Output the [x, y] coordinate of the center of the cell containing the given text.  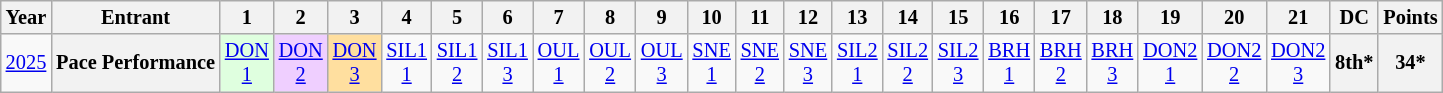
Pace Performance [136, 63]
DON21 [1170, 63]
11 [760, 17]
BRH1 [1009, 63]
2025 [26, 63]
19 [1170, 17]
8 [610, 17]
OUL3 [662, 63]
8th* [1354, 63]
Points [1410, 17]
15 [958, 17]
Year [26, 17]
10 [711, 17]
OUL2 [610, 63]
SIL23 [958, 63]
4 [406, 17]
13 [857, 17]
SIL22 [907, 63]
DC [1354, 17]
DON23 [1298, 63]
SIL12 [457, 63]
BRH2 [1061, 63]
16 [1009, 17]
SNE3 [808, 63]
SIL11 [406, 63]
18 [1113, 17]
DON22 [1234, 63]
OUL1 [559, 63]
7 [559, 17]
34* [1410, 63]
12 [808, 17]
5 [457, 17]
6 [507, 17]
1 [247, 17]
14 [907, 17]
20 [1234, 17]
SNE1 [711, 63]
3 [355, 17]
DON1 [247, 63]
DON2 [301, 63]
SNE2 [760, 63]
9 [662, 17]
SIL13 [507, 63]
2 [301, 17]
21 [1298, 17]
Entrant [136, 17]
17 [1061, 17]
BRH3 [1113, 63]
SIL21 [857, 63]
DON3 [355, 63]
